Detect which cell encompasses the target text, then output its (x, y) center coordinate. 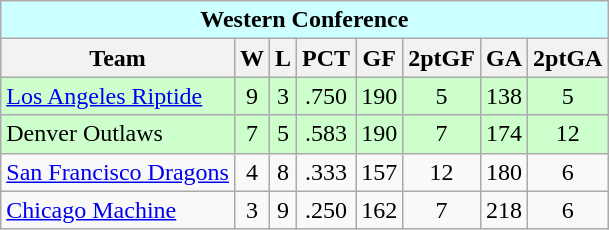
157 (380, 172)
Los Angeles Riptide (118, 96)
138 (504, 96)
174 (504, 134)
PCT (326, 58)
Denver Outlaws (118, 134)
2ptGF (442, 58)
L (284, 58)
.750 (326, 96)
Western Conference (304, 20)
GF (380, 58)
162 (380, 210)
218 (504, 210)
8 (284, 172)
.250 (326, 210)
.333 (326, 172)
GA (504, 58)
2ptGA (568, 58)
.583 (326, 134)
4 (252, 172)
Team (118, 58)
W (252, 58)
180 (504, 172)
San Francisco Dragons (118, 172)
Chicago Machine (118, 210)
